Find where the given text appears and provide that cell's center as [x, y] coordinate. 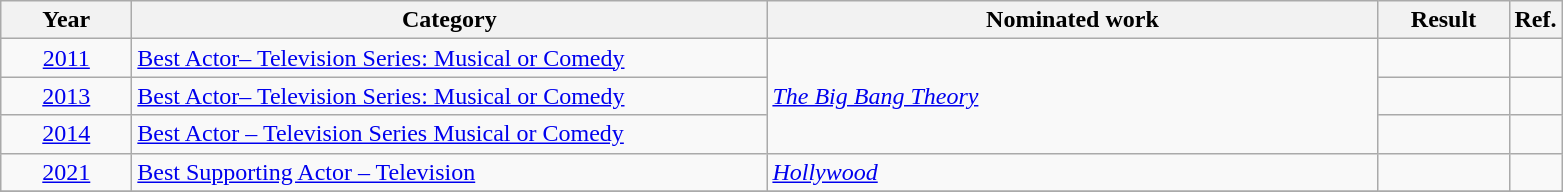
Best Actor – Television Series Musical or Comedy [450, 134]
2011 [66, 58]
Nominated work [1072, 20]
Category [450, 20]
2021 [66, 172]
The Big Bang Theory [1072, 96]
2014 [66, 134]
2013 [66, 96]
Result [1444, 20]
Year [66, 20]
Hollywood [1072, 172]
Best Supporting Actor – Television [450, 172]
Ref. [1536, 20]
